Identify which cell holds the provided text, then report its [x, y] central coordinate. 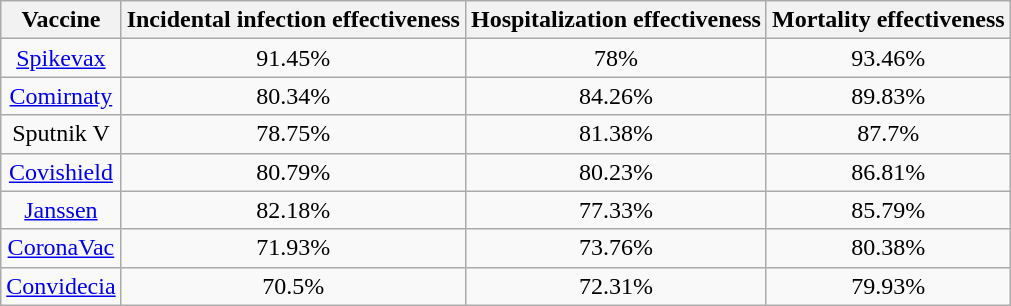
77.33% [616, 210]
87.7% [888, 134]
72.31% [616, 286]
Vaccine [61, 20]
78% [616, 58]
71.93% [293, 248]
91.45% [293, 58]
78.75% [293, 134]
Spikevax [61, 58]
93.46% [888, 58]
84.26% [616, 96]
80.79% [293, 172]
Incidental infection effectiveness [293, 20]
86.81% [888, 172]
80.38% [888, 248]
CoronaVac [61, 248]
80.34% [293, 96]
Janssen [61, 210]
73.76% [616, 248]
89.83% [888, 96]
Mortality effectiveness [888, 20]
79.93% [888, 286]
82.18% [293, 210]
85.79% [888, 210]
Sputnik V [61, 134]
Hospitalization effectiveness [616, 20]
Convidecia [61, 286]
Covishield [61, 172]
80.23% [616, 172]
Comirnaty [61, 96]
81.38% [616, 134]
70.5% [293, 286]
